Extract the [x, y] coordinate from the center of the cell holding the provided text.  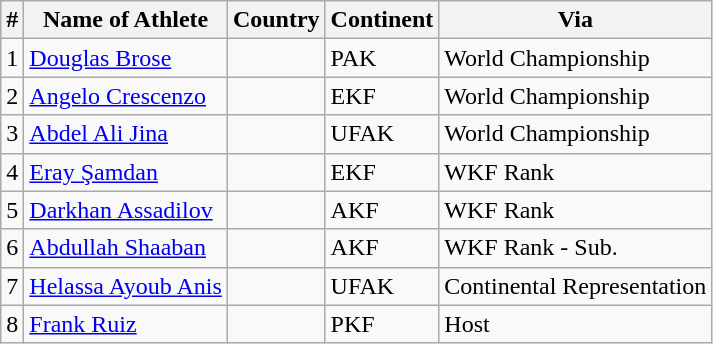
Host [576, 324]
Via [576, 20]
Frank Ruiz [126, 324]
Darkhan Assadilov [126, 210]
8 [12, 324]
# [12, 20]
Abdel Ali Jina [126, 134]
3 [12, 134]
PAK [382, 58]
2 [12, 96]
PKF [382, 324]
Abdullah Shaaban [126, 248]
Country [276, 20]
1 [12, 58]
WKF Rank - Sub. [576, 248]
Continent [382, 20]
7 [12, 286]
Douglas Brose [126, 58]
Helassa Ayoub Anis [126, 286]
Eray Şamdan [126, 172]
Continental Representation [576, 286]
5 [12, 210]
4 [12, 172]
6 [12, 248]
Angelo Crescenzo [126, 96]
Name of Athlete [126, 20]
